Capture the cell that displays the provided text and extract its (X, Y) central coordinate. 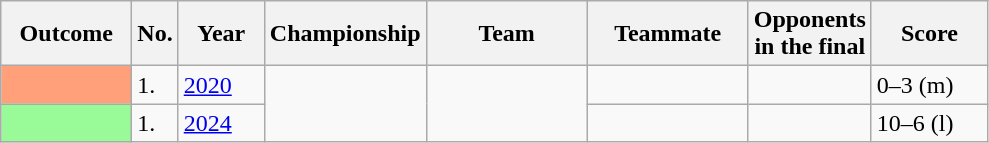
Teammate (668, 34)
Opponents in the final (810, 34)
Score (929, 34)
2020 (221, 85)
0–3 (m) (929, 85)
No. (155, 34)
2024 (221, 123)
10–6 (l) (929, 123)
Team (506, 34)
Outcome (66, 34)
Year (221, 34)
Championship (345, 34)
